Provide the [x, y] coordinate of the cell's center where the given text is located.  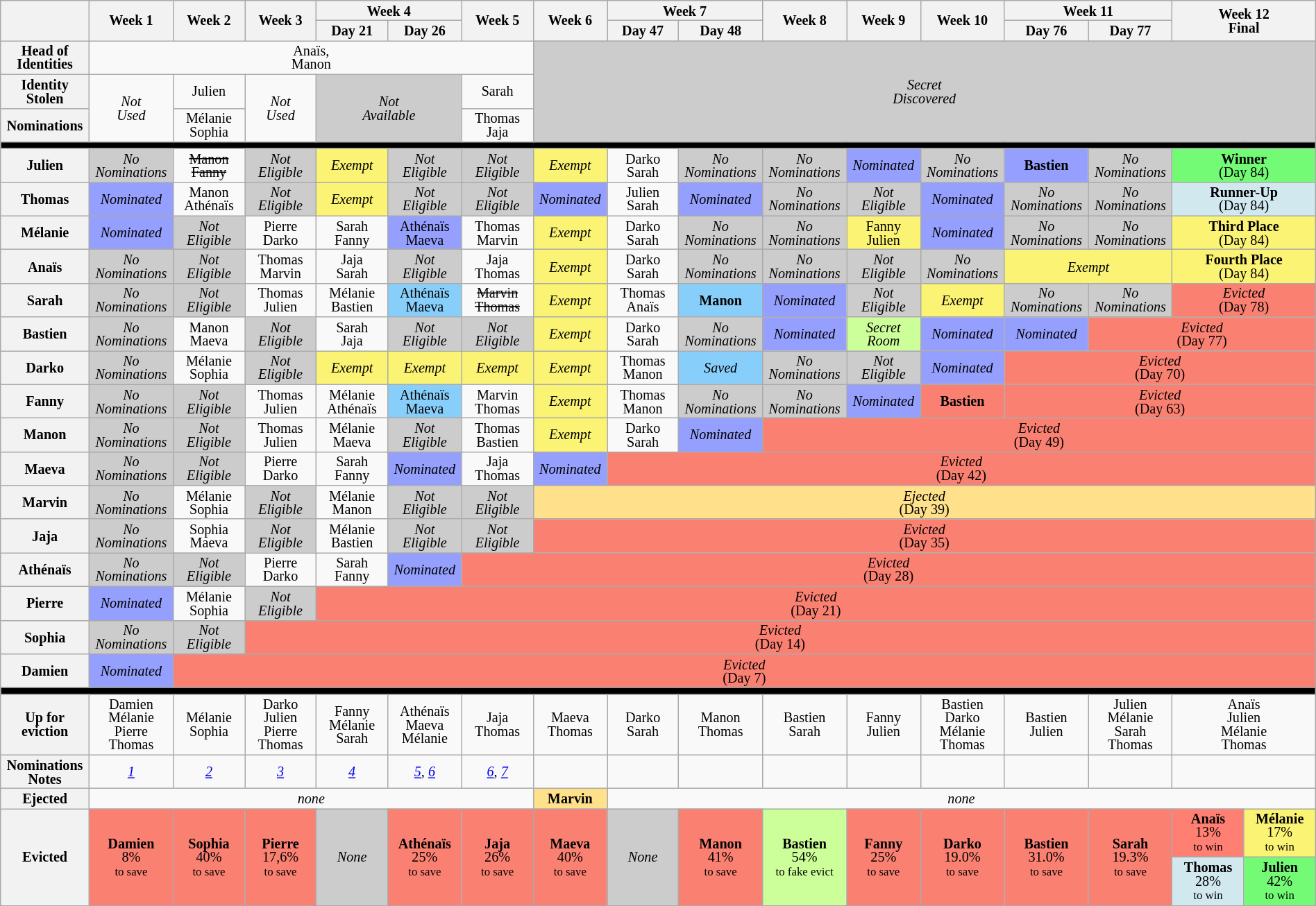
MélanieManon [353, 502]
Anaïs13%to win [1208, 833]
Mélanie17%to win [1280, 833]
DarkoJulienPierreThomas [280, 725]
BastienSarah [805, 725]
Week 3 [280, 21]
Day 26 [425, 31]
Third Place(Day 84) [1244, 233]
Head ofIdentities [45, 58]
Evicted(Day 42) [962, 469]
Nominations [45, 125]
Fanny25%to save [884, 857]
NotAvailable [389, 108]
SecretDiscovered [925, 92]
Week 6 [570, 21]
Day 76 [1047, 31]
Week 1 [130, 21]
Week 7 [685, 11]
Athénaïs25%to save [425, 857]
FannyMélanieSarah [353, 725]
Thomas [45, 200]
Evicted(Day 14) [780, 637]
Runner-Up(Day 84) [1244, 200]
1 [130, 773]
Fanny [45, 401]
JajaSarah [353, 266]
Pierre [45, 604]
Maeva [45, 469]
Day 48 [720, 31]
6, 7 [497, 773]
Winner(Day 84) [1244, 166]
Maeva40%to save [570, 857]
Bastien54%to fake evict [805, 857]
4 [353, 773]
Sophia [45, 637]
2 [208, 773]
Up for eviction [45, 725]
Athénaïs [45, 570]
Pierre17,6%to save [280, 857]
Evicted(Day 63) [1160, 401]
Mélanie [45, 233]
JulienSarah [643, 200]
Bastien31.0%to save [1047, 857]
Evicted(Day 7) [744, 672]
Thomas28%to win [1208, 882]
Jaja [45, 537]
Darko [45, 368]
Darko19.0%to save [962, 857]
ManonFanny [208, 166]
IdentityStolen [45, 92]
Damien8%to save [130, 857]
Week 10 [962, 21]
ThomasJaja [497, 125]
Saved [720, 368]
Week 2 [208, 21]
Ejected(Day 39) [925, 502]
Evicted(Day 70) [1160, 368]
Fourth Place(Day 84) [1244, 266]
5, 6 [425, 773]
JulienMélanieSarahThomas [1130, 725]
MélanieAthénaïs [353, 401]
Sarah19.3%to save [1130, 857]
AnaïsJulienMélanieThomas [1244, 725]
3 [280, 773]
Sophia40%to save [208, 857]
Damien [45, 672]
ManonMaeva [208, 334]
BastienJulien [1047, 725]
Evicted(Day 35) [925, 537]
Evicted(Day 77) [1202, 334]
MélanieMaeva [353, 436]
Day 77 [1130, 31]
Ejected [45, 799]
Evicted(Day 21) [816, 604]
Week 5 [497, 21]
Week 8 [805, 21]
Evicted(Day 78) [1244, 301]
Evicted(Day 28) [888, 570]
Anaïs,Manon [311, 58]
AthénaïsMaevaMélanie [425, 725]
SecretRoom [884, 334]
SarahJaja [353, 334]
Anaïs [45, 266]
Manon41%to save [720, 857]
Week 12Final [1244, 21]
ManonAthénaïs [208, 200]
NominationsNotes [45, 773]
MaevaThomas [570, 725]
Week 11 [1088, 11]
Evicted(Day 49) [1040, 436]
Week 4 [389, 11]
BastienDarkoMélanieThomas [962, 725]
ThomasBastien [497, 436]
Julien42%to win [1280, 882]
ManonThomas [720, 725]
Week 9 [884, 21]
Day 21 [353, 31]
Jaja26%to save [497, 857]
ThomasAnaïs [643, 301]
SophiaMaeva [208, 537]
Evicted [45, 857]
Day 47 [643, 31]
DamienMélaniePierreThomas [130, 725]
